For the text-containing cell, return its midpoint in (X, Y) coordinate format. 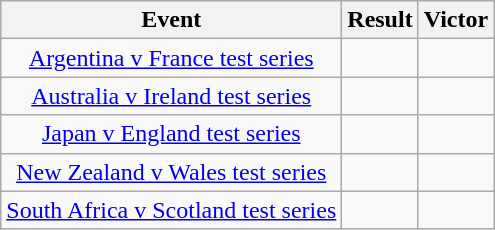
Japan v England test series (172, 134)
Argentina v France test series (172, 58)
Event (172, 20)
Australia v Ireland test series (172, 96)
Result (380, 20)
New Zealand v Wales test series (172, 172)
Victor (456, 20)
South Africa v Scotland test series (172, 210)
